Provide the (x, y) coordinate of the cell's center where the given text is located.  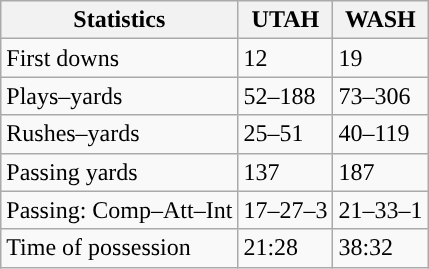
Passing yards (120, 172)
12 (286, 58)
21:28 (286, 248)
UTAH (286, 20)
19 (380, 58)
52–188 (286, 96)
73–306 (380, 96)
Plays–yards (120, 96)
137 (286, 172)
First downs (120, 58)
40–119 (380, 134)
Time of possession (120, 248)
25–51 (286, 134)
17–27–3 (286, 210)
Rushes–yards (120, 134)
Statistics (120, 20)
187 (380, 172)
21–33–1 (380, 210)
38:32 (380, 248)
WASH (380, 20)
Passing: Comp–Att–Int (120, 210)
